Return (x, y) of the center of cell containing provided text 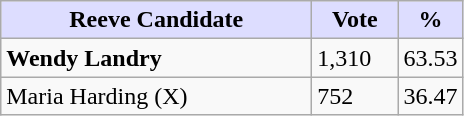
Maria Harding (X) (156, 96)
Wendy Landry (156, 58)
Reeve Candidate (156, 20)
1,310 (355, 58)
36.47 (430, 96)
63.53 (430, 58)
752 (355, 96)
Vote (355, 20)
% (430, 20)
